Find where the given text appears and provide that cell's center as [x, y] coordinate. 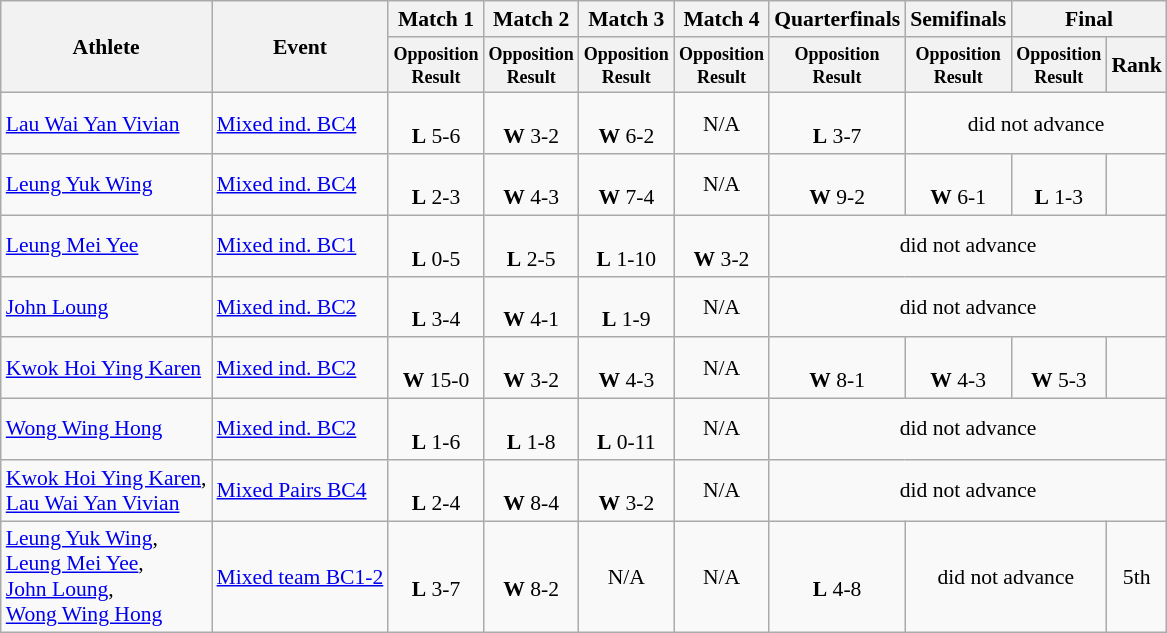
Semifinals [958, 19]
Kwok Hoi Ying Karen [106, 368]
Match 2 [532, 19]
W 8-1 [837, 368]
L 2-4 [436, 490]
Leung Yuk Wing,Leung Mei Yee,John Loung,Wong Wing Hong [106, 577]
Match 4 [722, 19]
L 1-8 [532, 430]
L 5-6 [436, 124]
Rank [1136, 65]
W 8-2 [532, 577]
W 5-3 [1058, 368]
L 0-11 [626, 430]
Mixed team BC1-2 [300, 577]
Kwok Hoi Ying Karen,Lau Wai Yan Vivian [106, 490]
Leung Yuk Wing [106, 184]
W 7-4 [626, 184]
Wong Wing Hong [106, 430]
W 6-1 [958, 184]
John Loung [106, 306]
Event [300, 47]
W 4-1 [532, 306]
L 1-3 [1058, 184]
L 2-3 [436, 184]
L 3-4 [436, 306]
L 1-6 [436, 430]
Leung Mei Yee [106, 246]
Mixed Pairs BC4 [300, 490]
L 2-5 [532, 246]
W 8-4 [532, 490]
W 9-2 [837, 184]
L 4-8 [837, 577]
L 1-10 [626, 246]
L 1-9 [626, 306]
5th [1136, 577]
Final [1089, 19]
Athlete [106, 47]
W 15-0 [436, 368]
Mixed ind. BC1 [300, 246]
W 6-2 [626, 124]
Match 3 [626, 19]
Quarterfinals [837, 19]
Lau Wai Yan Vivian [106, 124]
Match 1 [436, 19]
L 0-5 [436, 246]
